Detect which cell encompasses the target text, then output its (x, y) center coordinate. 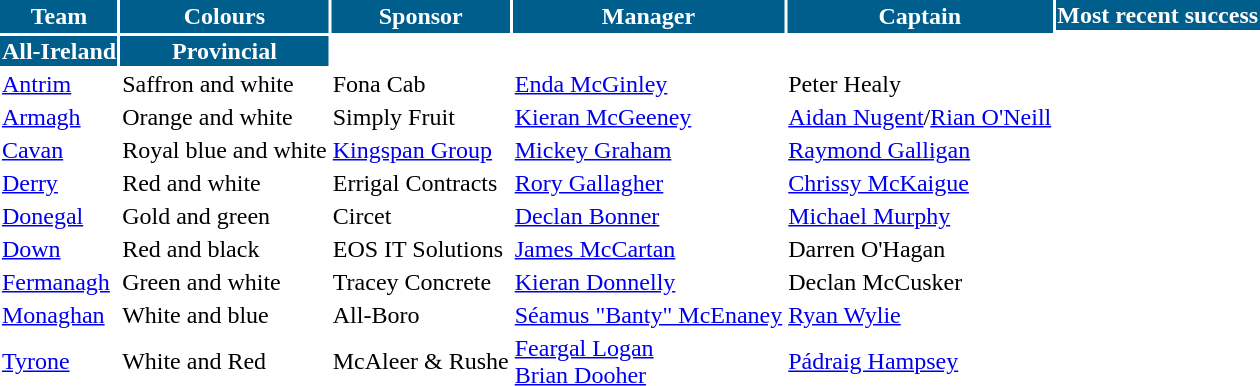
Colours (225, 16)
Sponsor (420, 16)
Orange and white (225, 117)
Donegal (58, 216)
White and blue (225, 315)
Monaghan (58, 315)
Royal blue and white (225, 150)
Red and white (225, 183)
Declan McCusker (920, 282)
Cavan (58, 150)
Kieran McGeeney (648, 117)
James McCartan (648, 249)
All-Boro (420, 315)
Mickey Graham (648, 150)
Errigal Contracts (420, 183)
Derry (58, 183)
Gold and green (225, 216)
Simply Fruit (420, 117)
Antrim (58, 84)
Fermanagh (58, 282)
Enda McGinley (648, 84)
EOS IT Solutions (420, 249)
Kieran Donnelly (648, 282)
Green and white (225, 282)
Chrissy McKaigue (920, 183)
Ryan Wylie (920, 315)
Circet (420, 216)
Séamus "Banty" McEnaney (648, 315)
Aidan Nugent/Rian O'Neill (920, 117)
Darren O'Hagan (920, 249)
Declan Bonner (648, 216)
Saffron and white (225, 84)
Peter Healy (920, 84)
Team (58, 16)
Down (58, 249)
Michael Murphy (920, 216)
Rory Gallagher (648, 183)
Fona Cab (420, 84)
Most recent success (1158, 15)
Kingspan Group (420, 150)
Captain (920, 16)
Raymond Galligan (920, 150)
Manager (648, 16)
Tracey Concrete (420, 282)
Provincial (225, 51)
Armagh (58, 117)
Red and black (225, 249)
All-Ireland (58, 51)
